Detect which cell encompasses the target text, then output its [x, y] center coordinate. 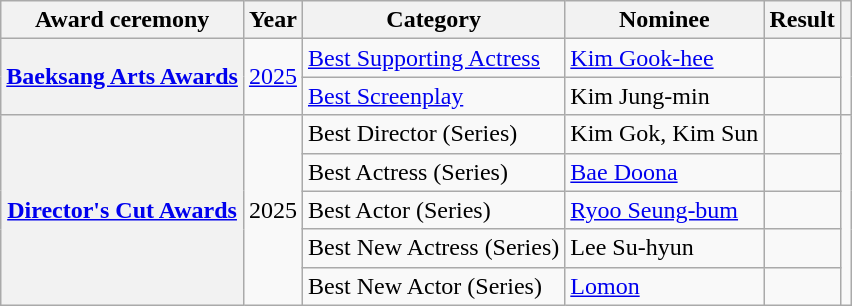
Bae Doona [664, 172]
Kim Jung-min [664, 96]
Best New Actress (Series) [433, 248]
Kim Gok, Kim Sun [664, 134]
Category [433, 20]
Director's Cut Awards [122, 210]
Best Actress (Series) [433, 172]
Lomon [664, 286]
Nominee [664, 20]
Best Director (Series) [433, 134]
Best Actor (Series) [433, 210]
Award ceremony [122, 20]
Best Screenplay [433, 96]
Best Supporting Actress [433, 58]
Lee Su-hyun [664, 248]
Baeksang Arts Awards [122, 77]
Kim Gook-hee [664, 58]
Best New Actor (Series) [433, 286]
Year [272, 20]
Result [802, 20]
Ryoo Seung-bum [664, 210]
